Detect which cell encompasses the target text, then output its (X, Y) center coordinate. 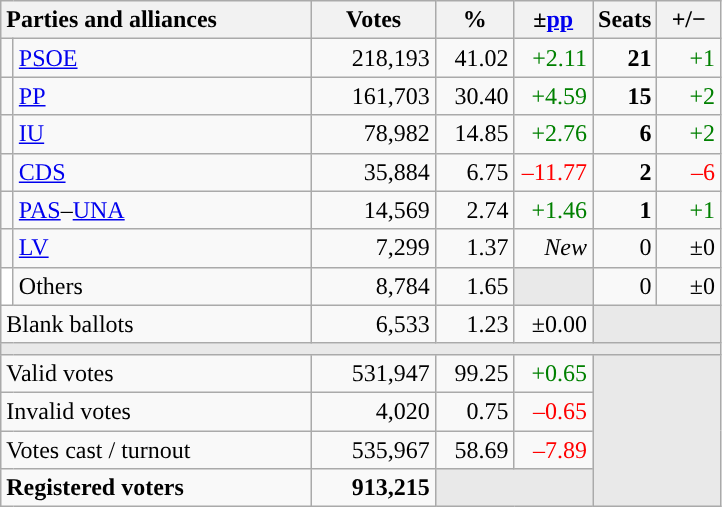
8,784 (374, 286)
+/− (689, 20)
35,884 (374, 172)
PSOE (162, 58)
Registered voters (156, 488)
% (474, 20)
New (554, 248)
6.75 (474, 172)
±pp (554, 20)
1 (624, 210)
–7.89 (554, 449)
+1.46 (554, 210)
+4.59 (554, 96)
6,533 (374, 324)
7,299 (374, 248)
2.74 (474, 210)
41.02 (474, 58)
14,569 (374, 210)
0.75 (474, 411)
Invalid votes (156, 411)
535,967 (374, 449)
–6 (689, 172)
1.23 (474, 324)
6 (624, 134)
Others (162, 286)
Votes (374, 20)
+2.76 (554, 134)
21 (624, 58)
CDS (162, 172)
99.25 (474, 373)
531,947 (374, 373)
15 (624, 96)
IU (162, 134)
+2.11 (554, 58)
Blank ballots (156, 324)
–11.77 (554, 172)
PP (162, 96)
Valid votes (156, 373)
58.69 (474, 449)
1.65 (474, 286)
913,215 (374, 488)
4,020 (374, 411)
78,982 (374, 134)
30.40 (474, 96)
±0.00 (554, 324)
LV (162, 248)
14.85 (474, 134)
Seats (624, 20)
+0.65 (554, 373)
Votes cast / turnout (156, 449)
–0.65 (554, 411)
Parties and alliances (156, 20)
PAS–UNA (162, 210)
218,193 (374, 58)
2 (624, 172)
1.37 (474, 248)
161,703 (374, 96)
